Capture the cell that displays the provided text and extract its [X, Y] central coordinate. 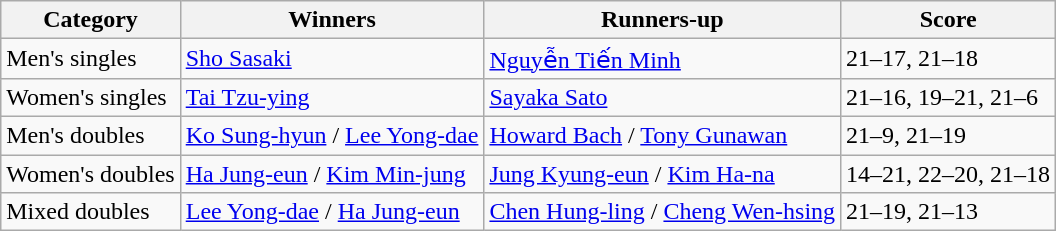
Mixed doubles [90, 212]
Men's doubles [90, 135]
Nguyễn Tiến Minh [662, 59]
Jung Kyung-eun / Kim Ha-na [662, 173]
21–17, 21–18 [948, 59]
Sho Sasaki [332, 59]
Sayaka Sato [662, 97]
Men's singles [90, 59]
Ha Jung-eun / Kim Min-jung [332, 173]
Ko Sung-hyun / Lee Yong-dae [332, 135]
21–9, 21–19 [948, 135]
14–21, 22–20, 21–18 [948, 173]
Women's singles [90, 97]
Howard Bach / Tony Gunawan [662, 135]
Score [948, 20]
21–19, 21–13 [948, 212]
Winners [332, 20]
21–16, 19–21, 21–6 [948, 97]
Lee Yong-dae / Ha Jung-eun [332, 212]
Tai Tzu-ying [332, 97]
Chen Hung-ling / Cheng Wen-hsing [662, 212]
Women's doubles [90, 173]
Runners-up [662, 20]
Category [90, 20]
